Capture the cell that displays the provided text and extract its [x, y] central coordinate. 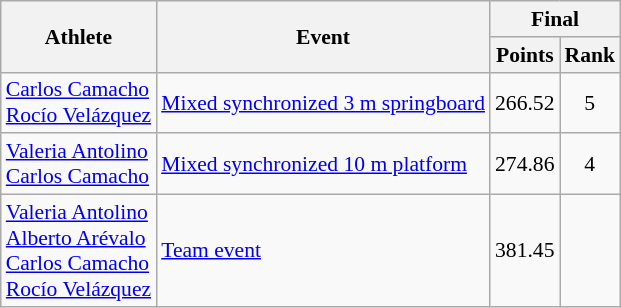
Mixed synchronized 10 m platform [323, 164]
Final [555, 19]
Event [323, 36]
4 [590, 164]
Mixed synchronized 3 m springboard [323, 102]
Team event [323, 251]
Valeria AntolinoAlberto ArévaloCarlos CamachoRocío Velázquez [78, 251]
Points [524, 55]
Valeria AntolinoCarlos Camacho [78, 164]
381.45 [524, 251]
266.52 [524, 102]
Rank [590, 55]
5 [590, 102]
Carlos CamachoRocío Velázquez [78, 102]
Athlete [78, 36]
274.86 [524, 164]
